For the text-containing cell, return its midpoint in [x, y] coordinate format. 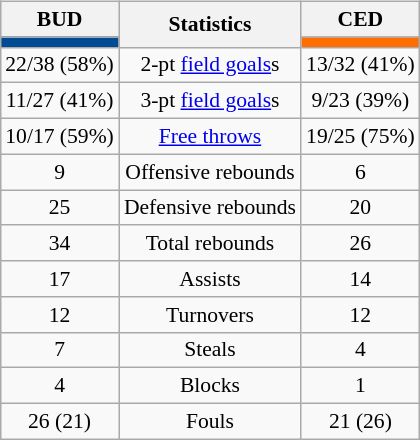
19/25 (75%) [360, 136]
13/32 (41%) [360, 65]
Steals [210, 350]
Free throws [210, 136]
26 [360, 243]
Offensive rebounds [210, 172]
22/38 (58%) [60, 65]
9 [60, 172]
BUD [60, 19]
26 (21) [60, 421]
25 [60, 208]
14 [360, 279]
11/27 (41%) [60, 101]
6 [360, 172]
34 [60, 243]
Fouls [210, 421]
21 (26) [360, 421]
Total rebounds [210, 243]
Statistics [210, 24]
20 [360, 208]
7 [60, 350]
17 [60, 279]
Defensive rebounds [210, 208]
Blocks [210, 386]
9/23 (39%) [360, 101]
10/17 (59%) [60, 136]
2-pt field goalss [210, 65]
Assists [210, 279]
CED [360, 19]
Turnovers [210, 314]
3-pt field goalss [210, 101]
1 [360, 386]
